Search for the cell housing the specified text and yield its (x, y) center coordinate. 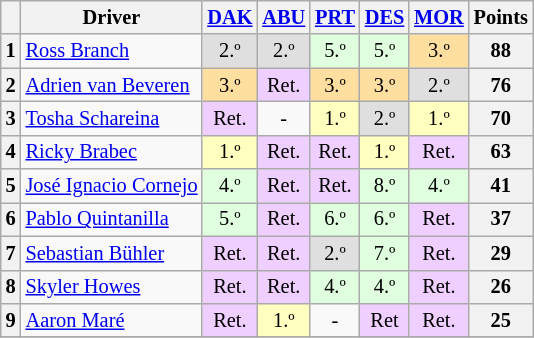
ABU (284, 17)
Tosha Schareina (112, 118)
Ricky Brabec (112, 152)
Driver (112, 17)
8.º (384, 186)
8 (11, 287)
7 (11, 253)
9 (11, 320)
1 (11, 51)
MOR (439, 17)
29 (501, 253)
63 (501, 152)
José Ignacio Cornejo (112, 186)
37 (501, 219)
41 (501, 186)
4 (11, 152)
Skyler Howes (112, 287)
70 (501, 118)
Ret (384, 320)
25 (501, 320)
DES (384, 17)
Points (501, 17)
7.º (384, 253)
PRT (335, 17)
88 (501, 51)
3 (11, 118)
2 (11, 85)
Pablo Quintanilla (112, 219)
76 (501, 85)
Sebastian Bühler (112, 253)
26 (501, 287)
Aaron Maré (112, 320)
Ross Branch (112, 51)
Adrien van Beveren (112, 85)
DAK (230, 17)
5 (11, 186)
6 (11, 219)
